Provide the (X, Y) coordinate of the cell's center where the given text is located.  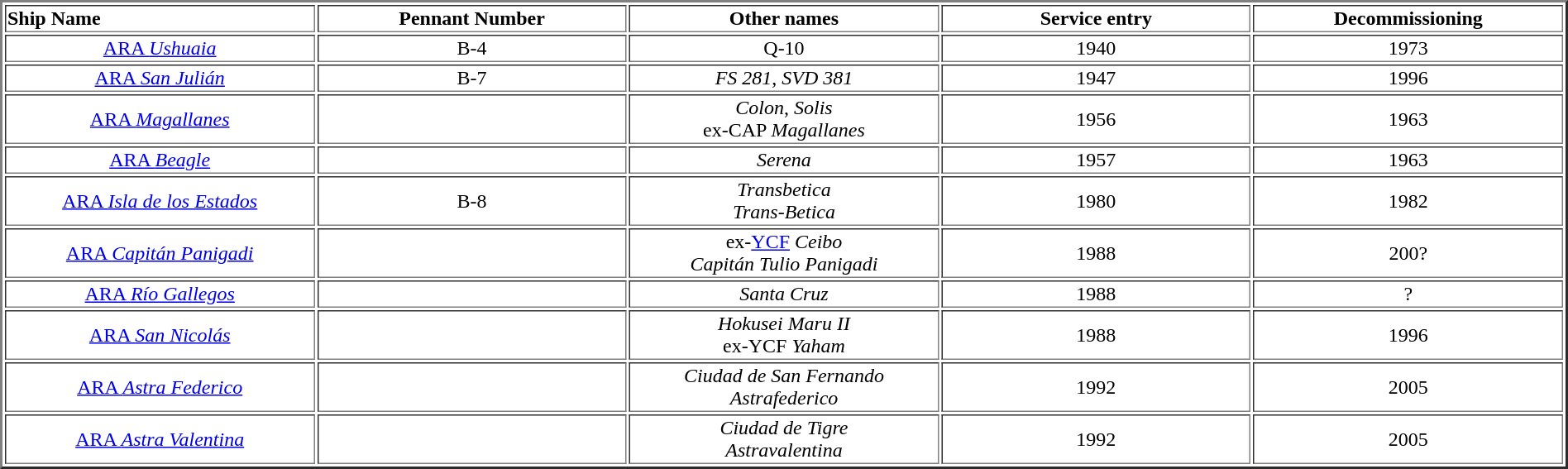
Serena (784, 160)
1940 (1096, 48)
Ciudad de TigreAstravalentina (784, 439)
200? (1408, 253)
1947 (1096, 78)
ARA Ushuaia (160, 48)
ARA Río Gallegos (160, 294)
Decommissioning (1408, 18)
ARA San Julián (160, 78)
ARA Magallanes (160, 119)
ARA San Nicolás (160, 335)
ARA Astra Federico (160, 387)
FS 281, SVD 381 (784, 78)
1980 (1096, 201)
Q-10 (784, 48)
Ciudad de San FernandoAstrafederico (784, 387)
1956 (1096, 119)
ARA Isla de los Estados (160, 201)
Other names (784, 18)
1973 (1408, 48)
Service entry (1096, 18)
Santa Cruz (784, 294)
ex-YCF CeiboCapitán Tulio Panigadi (784, 253)
ARA Beagle (160, 160)
Hokusei Maru IIex-YCF Yaham (784, 335)
Ship Name (160, 18)
Colon, Solisex-CAP Magallanes (784, 119)
ARA Capitán Panigadi (160, 253)
B-8 (471, 201)
B-4 (471, 48)
Pennant Number (471, 18)
1982 (1408, 201)
1957 (1096, 160)
B-7 (471, 78)
TransbeticaTrans-Betica (784, 201)
? (1408, 294)
ARA Astra Valentina (160, 439)
